Capture the cell that displays the provided text and extract its (X, Y) central coordinate. 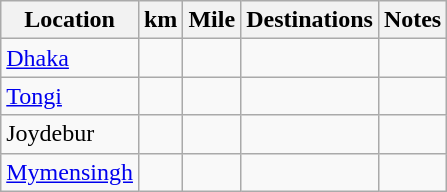
Notes (412, 20)
Location (70, 20)
Mymensingh (70, 172)
km (160, 20)
Mile (212, 20)
Dhaka (70, 58)
Joydebur (70, 134)
Tongi (70, 96)
Destinations (310, 20)
